Return (X, Y) of the center of cell containing provided text 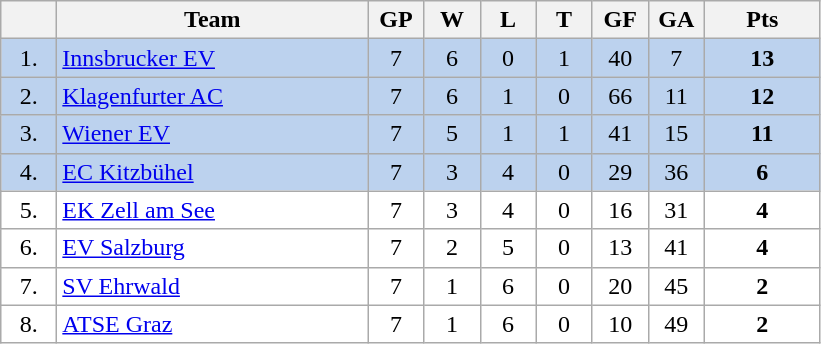
ATSE Graz (212, 324)
Wiener EV (212, 134)
W (452, 20)
40 (620, 58)
29 (620, 172)
15 (676, 134)
T (564, 20)
Team (212, 20)
20 (620, 286)
L (508, 20)
Klagenfurter AC (212, 96)
8. (29, 324)
SV Ehrwald (212, 286)
Innsbrucker EV (212, 58)
4. (29, 172)
49 (676, 324)
EV Salzburg (212, 248)
GA (676, 20)
45 (676, 286)
36 (676, 172)
5. (29, 210)
EK Zell am See (212, 210)
1. (29, 58)
GF (620, 20)
16 (620, 210)
7. (29, 286)
12 (762, 96)
2. (29, 96)
66 (620, 96)
6. (29, 248)
GP (396, 20)
EC Kitzbühel (212, 172)
10 (620, 324)
3. (29, 134)
Pts (762, 20)
31 (676, 210)
